For the text-containing cell, return its midpoint in [x, y] coordinate format. 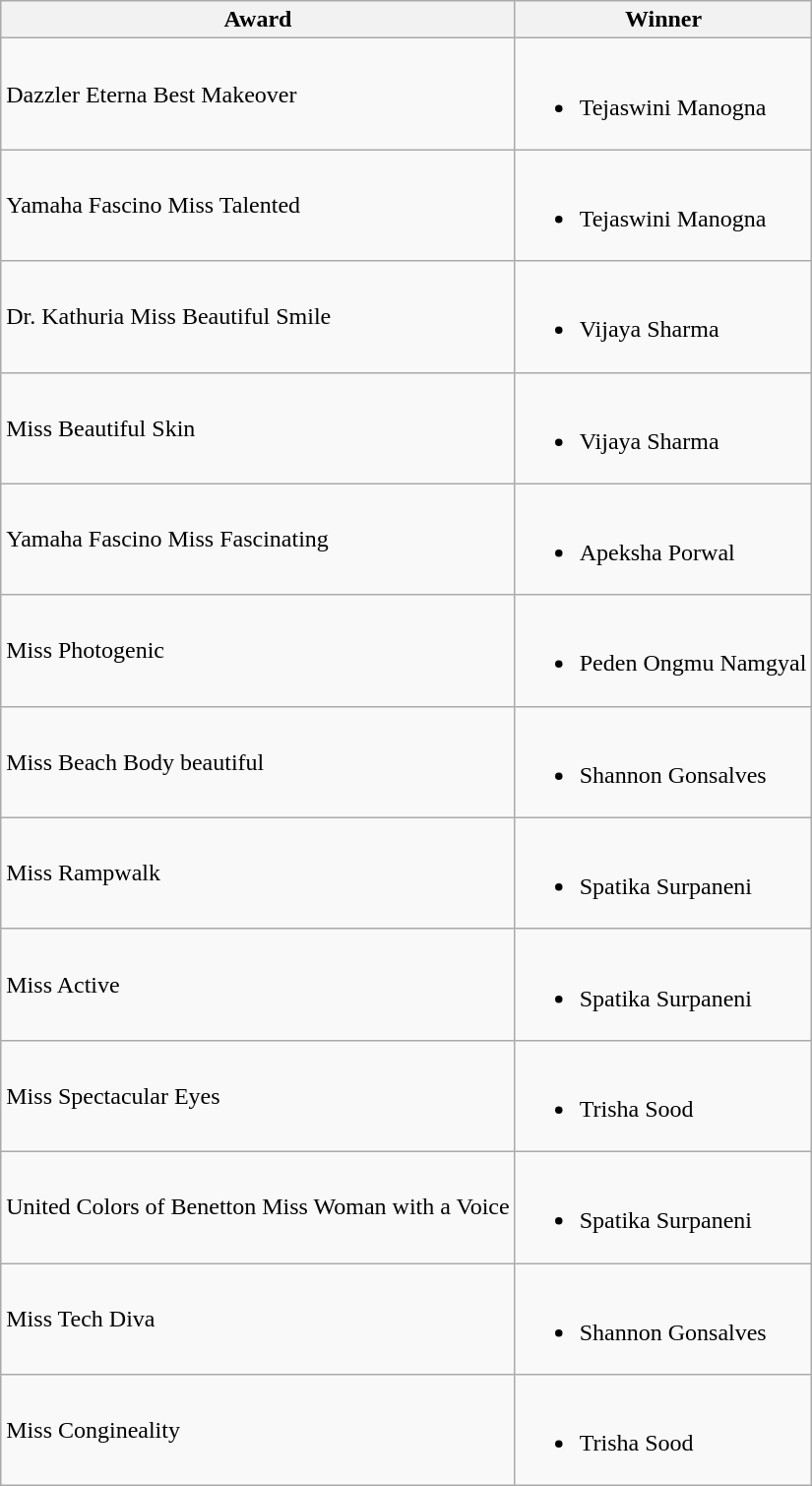
Peden Ongmu Namgyal [663, 650]
Yamaha Fascino Miss Talented [258, 205]
Winner [663, 20]
United Colors of Benetton Miss Woman with a Voice [258, 1207]
Yamaha Fascino Miss Fascinating [258, 540]
Miss Rampwalk [258, 872]
Miss Photogenic [258, 650]
Miss Beautiful Skin [258, 427]
Miss Active [258, 985]
Miss Spectacular Eyes [258, 1095]
Miss Beach Body beautiful [258, 762]
Award [258, 20]
Miss Tech Diva [258, 1318]
Dazzler Eterna Best Makeover [258, 95]
Apeksha Porwal [663, 540]
Miss Congineality [258, 1430]
Dr. Kathuria Miss Beautiful Smile [258, 317]
